Extract the (x, y) coordinate from the center of the cell holding the provided text.  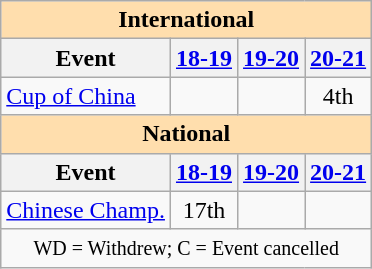
Chinese Champ. (86, 210)
17th (204, 210)
National (186, 134)
4th (338, 96)
Cup of China (86, 96)
WD = Withdrew; C = Event cancelled (186, 248)
International (186, 20)
